Search for the cell housing the specified text and yield its (x, y) center coordinate. 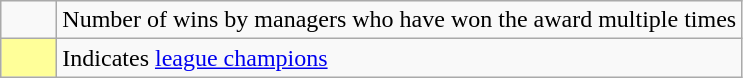
Indicates league champions (400, 58)
Number of wins by managers who have won the award multiple times (400, 20)
